For the text-containing cell, return its midpoint in (x, y) coordinate format. 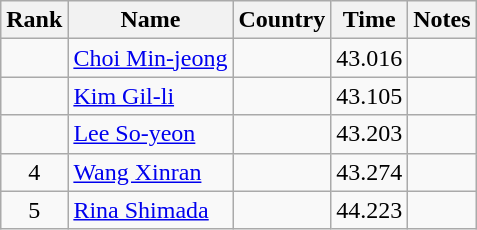
43.274 (370, 172)
43.203 (370, 134)
Lee So-yeon (150, 134)
Notes (442, 20)
5 (34, 210)
4 (34, 172)
Country (282, 20)
Name (150, 20)
44.223 (370, 210)
Wang Xinran (150, 172)
Rank (34, 20)
Choi Min-jeong (150, 58)
43.105 (370, 96)
Rina Shimada (150, 210)
Time (370, 20)
43.016 (370, 58)
Kim Gil-li (150, 96)
